Identify which cell holds the provided text, then report its [x, y] central coordinate. 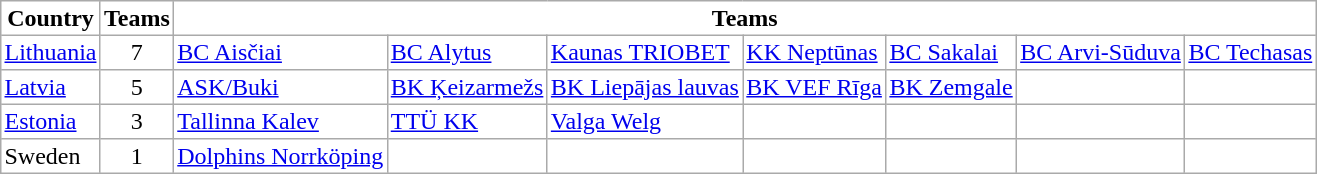
5 [136, 87]
BC Aisčiai [280, 52]
Kaunas TRIOBET [644, 52]
BK Zemgale [952, 87]
BC Arvi-Sūduva [1100, 52]
BC Sakalai [952, 52]
1 [136, 156]
TTÜ KK [467, 121]
7 [136, 52]
Estonia [50, 121]
Valga Welg [644, 121]
BC Alytus [467, 52]
Latvia [50, 87]
Sweden [50, 156]
Lithuania [50, 52]
BC Techasas [1250, 52]
BK Ķeizarmežs [467, 87]
Dolphins Norrköping [280, 156]
BK Liepājas lauvas [644, 87]
KK Neptūnas [814, 52]
3 [136, 121]
BK VEF Rīga [814, 87]
Tallinna Kalev [280, 121]
ASK/Buki [280, 87]
Country [50, 18]
